Capture the cell that displays the provided text and extract its (x, y) central coordinate. 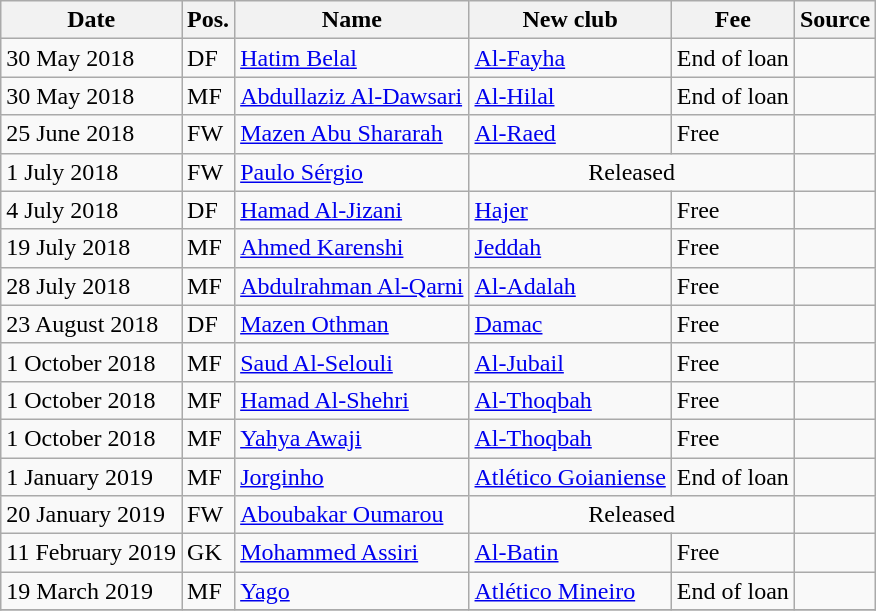
Aboubakar Oumarou (352, 515)
Al-Hilal (570, 96)
19 March 2019 (92, 591)
Yago (352, 591)
Mohammed Assiri (352, 553)
Atlético Mineiro (570, 591)
1 January 2019 (92, 477)
Date (92, 20)
11 February 2019 (92, 553)
Fee (732, 20)
Jorginho (352, 477)
Al-Raed (570, 134)
New club (570, 20)
Hatim Belal (352, 58)
Jeddah (570, 248)
Name (352, 20)
Al-Adalah (570, 286)
Al-Fayha (570, 58)
20 January 2019 (92, 515)
Atlético Goianiense (570, 477)
GK (208, 553)
Saud Al-Selouli (352, 362)
Damac (570, 324)
Abdullaziz Al-Dawsari (352, 96)
Abdulrahman Al-Qarni (352, 286)
28 July 2018 (92, 286)
Hamad Al-Shehri (352, 400)
1 July 2018 (92, 172)
25 June 2018 (92, 134)
Al-Batin (570, 553)
Pos. (208, 20)
Ahmed Karenshi (352, 248)
Source (834, 20)
19 July 2018 (92, 248)
4 July 2018 (92, 210)
Hamad Al-Jizani (352, 210)
Yahya Awaji (352, 438)
Mazen Othman (352, 324)
23 August 2018 (92, 324)
Paulo Sérgio (352, 172)
Hajer (570, 210)
Mazen Abu Shararah (352, 134)
Al-Jubail (570, 362)
